Extract the (x, y) coordinate from the center of the cell holding the provided text.  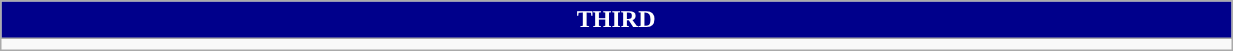
THIRD (616, 20)
